Extract the (X, Y) coordinate from the center of the cell holding the provided text.  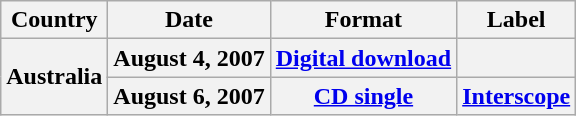
Interscope (516, 96)
Australia (54, 77)
Digital download (363, 58)
Country (54, 20)
CD single (363, 96)
August 4, 2007 (189, 58)
Date (189, 20)
Format (363, 20)
Label (516, 20)
August 6, 2007 (189, 96)
